For the text-containing cell, return its midpoint in (x, y) coordinate format. 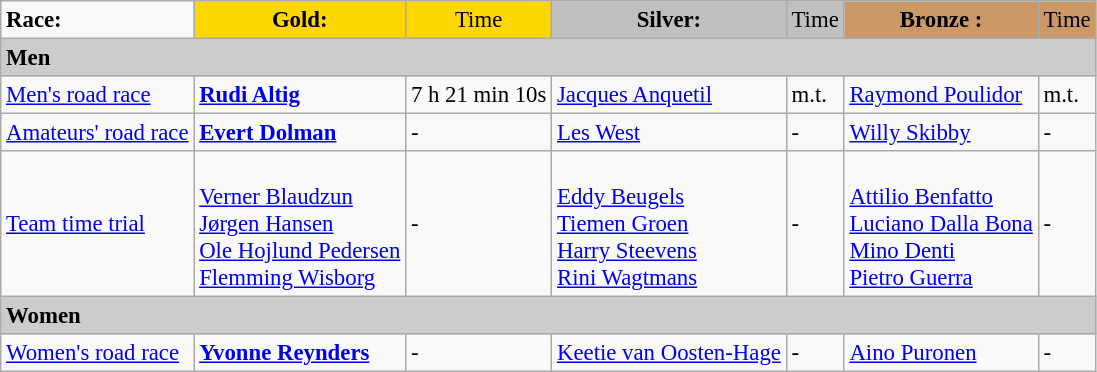
Aino Puronen (941, 353)
Jacques Anquetil (670, 95)
Attilio Benfatto Luciano Dalla Bona Mino Denti Pietro Guerra (941, 224)
Raymond Poulidor (941, 95)
Bronze : (941, 20)
Amateurs' road race (98, 133)
Team time trial (98, 224)
Willy Skibby (941, 133)
Men (548, 58)
Les West (670, 133)
Silver: (670, 20)
Race: (98, 20)
Men's road race (98, 95)
Women's road race (98, 353)
Verner Blaudzun Jørgen Hansen Ole Hojlund Pedersen Flemming Wisborg (300, 224)
7 h 21 min 10s (479, 95)
Keetie van Oosten-Hage (670, 353)
Rudi Altig (300, 95)
Evert Dolman (300, 133)
Eddy Beugels Tiemen Groen Harry Steevens Rini Wagtmans (670, 224)
Yvonne Reynders (300, 353)
Gold: (300, 20)
Women (548, 316)
